Extract the [x, y] coordinate from the center of the cell holding the provided text.  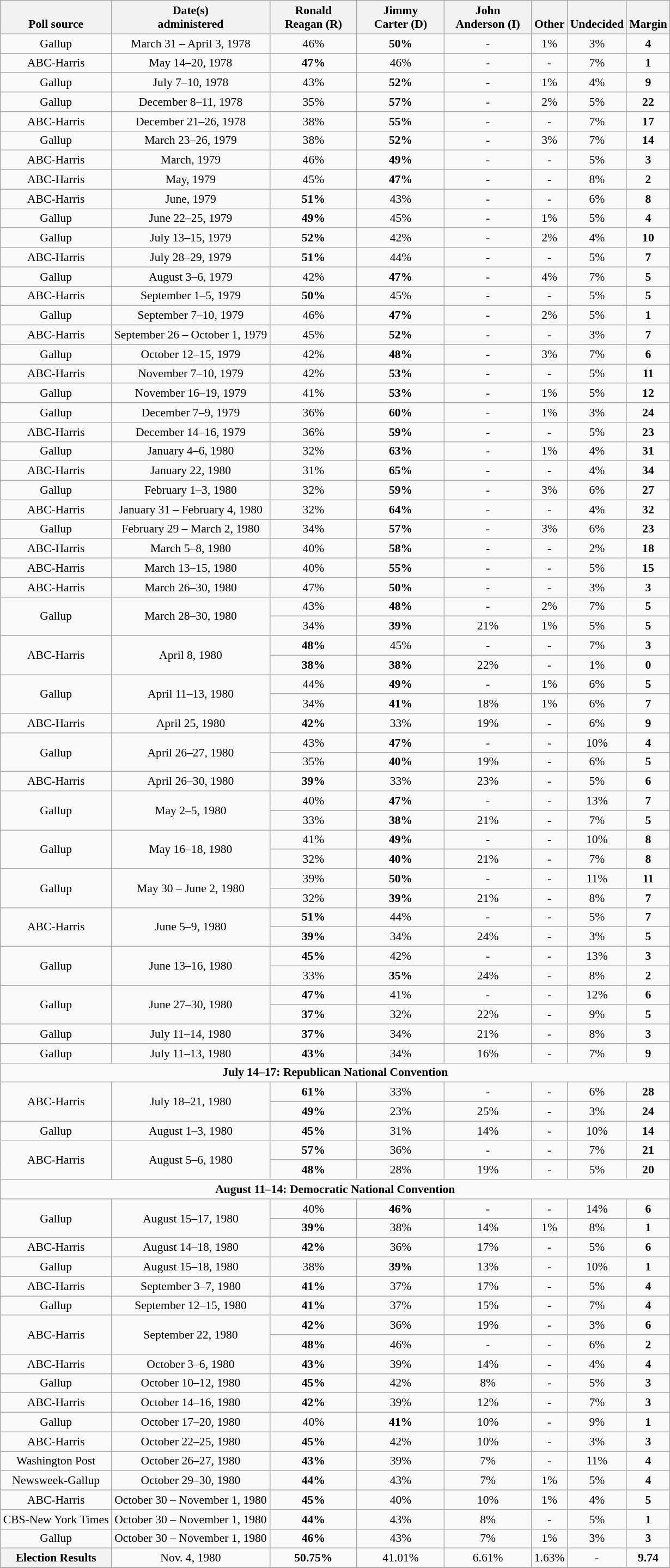
February 29 – March 2, 1980 [191, 529]
October 26–27, 1980 [191, 1461]
Margin [648, 17]
18 [648, 549]
March 28–30, 1980 [191, 616]
July 13–15, 1979 [191, 238]
17 [648, 122]
Date(s)administered [191, 17]
27 [648, 491]
October 10–12, 1980 [191, 1383]
December 8–11, 1978 [191, 102]
58% [400, 549]
JohnAnderson (I) [488, 17]
July 18–21, 1980 [191, 1102]
July 28–29, 1979 [191, 257]
May 16–18, 1980 [191, 849]
August 5–6, 1980 [191, 1160]
July 14–17: Republican National Convention [336, 1073]
March 13–15, 1980 [191, 568]
65% [400, 471]
June 22–25, 1979 [191, 219]
41.01% [400, 1558]
Washington Post [56, 1461]
CBS-New York Times [56, 1519]
August 11–14: Democratic National Convention [336, 1189]
June 13–16, 1980 [191, 966]
October 22–25, 1980 [191, 1442]
Other [550, 17]
January 4–6, 1980 [191, 451]
September 3–7, 1980 [191, 1286]
September 1–5, 1979 [191, 296]
June 27–30, 1980 [191, 1005]
Election Results [56, 1558]
October 14–16, 1980 [191, 1403]
October 12–15, 1979 [191, 354]
JimmyCarter (D) [400, 17]
December 7–9, 1979 [191, 413]
September 12–15, 1980 [191, 1306]
March 5–8, 1980 [191, 549]
May 30 – June 2, 1980 [191, 888]
December 21–26, 1978 [191, 122]
May 14–20, 1978 [191, 63]
November 7–10, 1979 [191, 374]
October 29–30, 1980 [191, 1481]
0 [648, 665]
July 7–10, 1978 [191, 83]
16% [488, 1054]
September 22, 1980 [191, 1335]
October 3–6, 1980 [191, 1364]
63% [400, 451]
January 22, 1980 [191, 471]
April 11–13, 1980 [191, 694]
February 1–3, 1980 [191, 491]
12 [648, 393]
July 11–13, 1980 [191, 1054]
10 [648, 238]
64% [400, 510]
50.75% [313, 1558]
61% [313, 1092]
August 14–18, 1980 [191, 1248]
May 2–5, 1980 [191, 811]
May, 1979 [191, 180]
Poll source [56, 17]
March 23–26, 1979 [191, 141]
9.74 [648, 1558]
Nov. 4, 1980 [191, 1558]
28% [400, 1170]
March 31 – April 3, 1978 [191, 44]
31 [648, 451]
60% [400, 413]
6.61% [488, 1558]
Undecided [597, 17]
15 [648, 568]
20 [648, 1170]
June 5–9, 1980 [191, 927]
1.63% [550, 1558]
August 15–17, 1980 [191, 1219]
15% [488, 1306]
25% [488, 1112]
August 15–18, 1980 [191, 1267]
March, 1979 [191, 160]
22 [648, 102]
September 7–10, 1979 [191, 316]
June, 1979 [191, 199]
November 16–19, 1979 [191, 393]
September 26 – October 1, 1979 [191, 335]
34 [648, 471]
March 26–30, 1980 [191, 588]
21 [648, 1151]
April 26–27, 1980 [191, 752]
32 [648, 510]
August 3–6, 1979 [191, 277]
RonaldReagan (R) [313, 17]
April 8, 1980 [191, 655]
April 26–30, 1980 [191, 782]
July 11–14, 1980 [191, 1034]
Newsweek-Gallup [56, 1481]
28 [648, 1092]
April 25, 1980 [191, 723]
August 1–3, 1980 [191, 1131]
18% [488, 704]
January 31 – February 4, 1980 [191, 510]
December 14–16, 1979 [191, 432]
October 17–20, 1980 [191, 1422]
